Provide the [X, Y] coordinate of the cell's center where the given text is located.  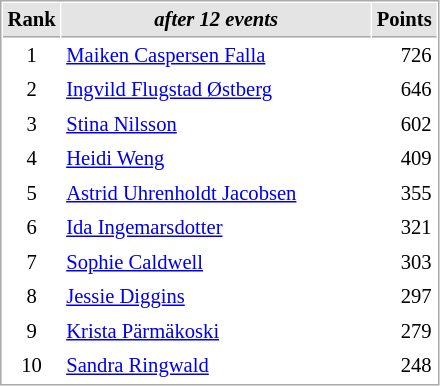
Rank [32, 20]
after 12 events [216, 20]
Heidi Weng [216, 158]
Ingvild Flugstad Østberg [216, 90]
248 [404, 366]
297 [404, 296]
Sophie Caldwell [216, 262]
409 [404, 158]
Astrid Uhrenholdt Jacobsen [216, 194]
Ida Ingemarsdotter [216, 228]
6 [32, 228]
9 [32, 332]
355 [404, 194]
Stina Nilsson [216, 124]
279 [404, 332]
Jessie Diggins [216, 296]
Krista Pärmäkoski [216, 332]
726 [404, 56]
Points [404, 20]
303 [404, 262]
602 [404, 124]
5 [32, 194]
2 [32, 90]
321 [404, 228]
10 [32, 366]
8 [32, 296]
Maiken Caspersen Falla [216, 56]
1 [32, 56]
Sandra Ringwald [216, 366]
646 [404, 90]
7 [32, 262]
3 [32, 124]
4 [32, 158]
